Search for the cell housing the specified text and yield its (X, Y) center coordinate. 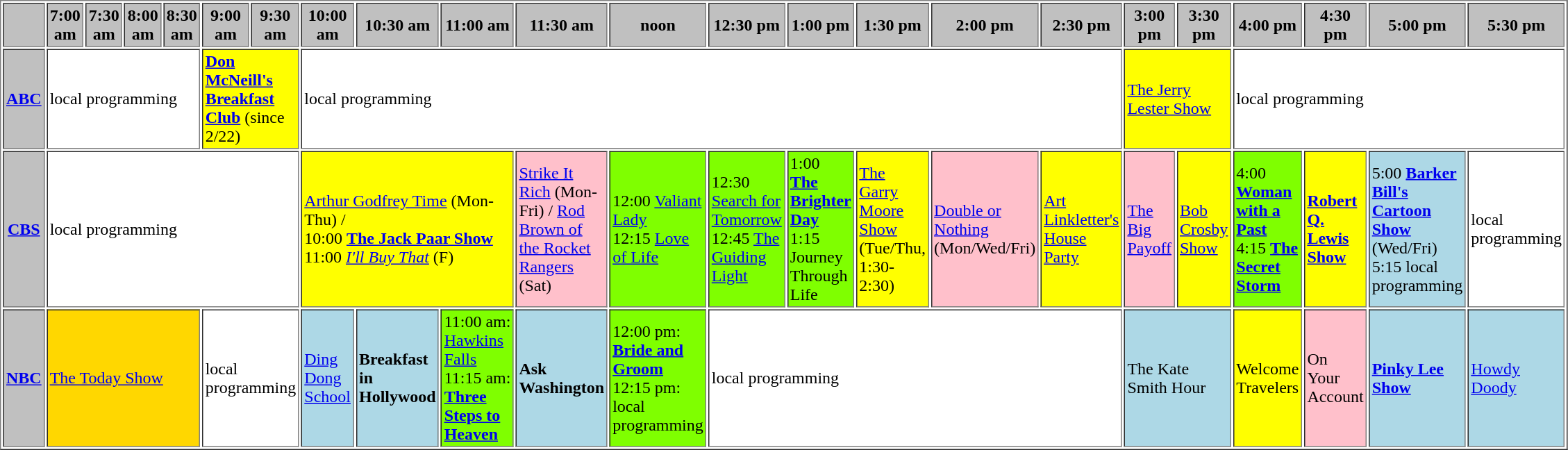
3:30 pm (1204, 25)
Double or Nothing (Mon/Wed/Fri) (985, 229)
The Garry Moore Show (Tue/Thu, 1:30-2:30) (893, 229)
Howdy Doody (1517, 378)
11:30 am (562, 25)
9:00 am (226, 25)
7:00 am (65, 25)
1:00 pm (821, 25)
5:00 Barker Bill's Cartoon Show (Wed/Fri)5:15 local programming (1417, 229)
2:00 pm (985, 25)
2:30 pm (1082, 25)
12:30 Search for Tomorrow12:45 The Guiding Light (747, 229)
Strike It Rich (Mon-Fri) / Rod Brown of the Rocket Rangers (Sat) (562, 229)
On Your Account (1335, 378)
5:00 pm (1417, 25)
7:30 am (104, 25)
Breakfast in Hollywood (397, 378)
4:00 pm (1268, 25)
The Jerry Lester Show (1178, 99)
Pinky Lee Show (1417, 378)
10:30 am (397, 25)
12:30 pm (747, 25)
Welcome Travelers (1268, 378)
5:30 pm (1517, 25)
8:30 am (182, 25)
The Kate Smith Hour (1178, 378)
8:00 am (143, 25)
Ding Dong School (328, 378)
Art Linkletter's House Party (1082, 229)
4:00 Woman with a Past4:15 The Secret Storm (1268, 229)
4:30 pm (1335, 25)
NBC (24, 378)
noon (658, 25)
Arthur Godfrey Time (Mon-Thu) /10:00 The Jack Paar Show 11:00 I'll Buy That (F) (408, 229)
The Today Show (124, 378)
Don McNeill's Breakfast Club (since 2/22) (251, 99)
12:00 pm: Bride and Groom12:15 pm: local programming (658, 378)
Robert Q. Lewis Show (1335, 229)
ABC (24, 99)
12:00 Valiant Lady12:15 Love of Life (658, 229)
1:30 pm (893, 25)
3:00 pm (1150, 25)
11:00 am: Hawkins Falls11:15 am: Three Steps to Heaven (478, 378)
The Big Payoff (1150, 229)
Ask Washington (562, 378)
1:00 The Brighter Day1:15 Journey Through Life (821, 229)
Bob Crosby Show (1204, 229)
9:30 am (275, 25)
CBS (24, 229)
10:00 am (328, 25)
11:00 am (478, 25)
